From the cell containing the given text, extract its center point as (x, y) coordinate. 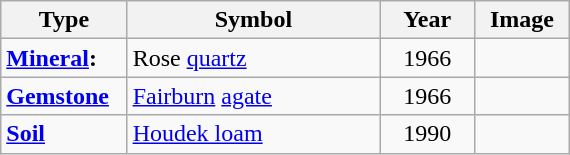
1990 (428, 134)
Symbol (254, 20)
Image (522, 20)
Soil (64, 134)
Gemstone (64, 96)
Mineral: (64, 58)
Type (64, 20)
Year (428, 20)
Houdek loam (254, 134)
Rose quartz (254, 58)
Fairburn agate (254, 96)
